Extract the [x, y] coordinate from the center of the cell holding the provided text.  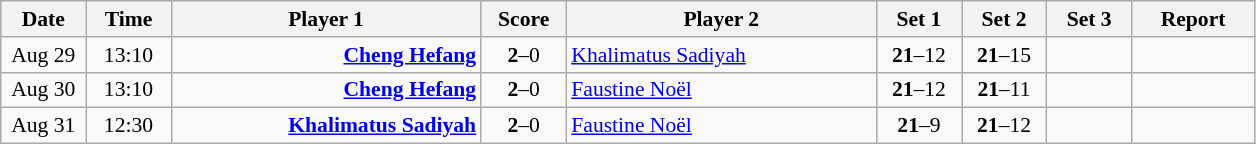
12:30 [128, 126]
Date [44, 19]
Aug 30 [44, 90]
Time [128, 19]
Player 1 [326, 19]
Aug 31 [44, 126]
Aug 29 [44, 55]
21–9 [918, 126]
Player 2 [721, 19]
Report [1194, 19]
Set 2 [1004, 19]
Set 1 [918, 19]
Set 3 [1090, 19]
21–15 [1004, 55]
Score [524, 19]
21–11 [1004, 90]
